Identify which cell holds the provided text, then report its (X, Y) central coordinate. 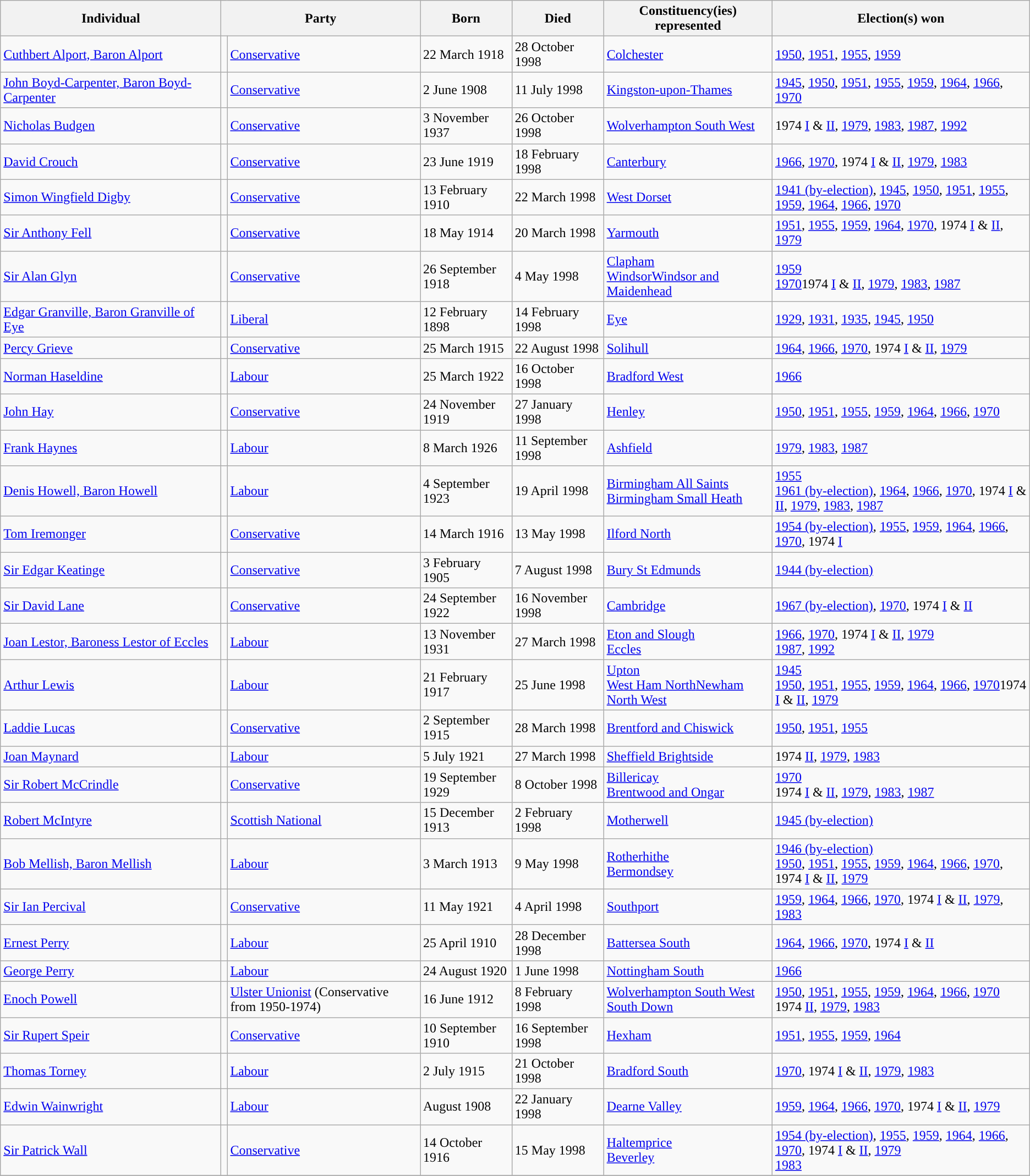
1966, 1970, 1974 I & II, 1979, 1983 (901, 162)
7 August 1998 (558, 570)
21 February 1917 (467, 685)
Cuthbert Alport, Baron Alport (111, 54)
2 February 1998 (558, 821)
1974 I & II, 1979, 1983, 1987, 1992 (901, 125)
Cambridge (688, 606)
Joan Lestor, Baroness Lestor of Eccles (111, 641)
Frank Haynes (111, 448)
Sir Alan Glyn (111, 276)
Norman Haseldine (111, 376)
Eton and SloughEccles (688, 641)
1979, 1983, 1987 (901, 448)
Sir Edgar Keatinge (111, 570)
1951, 1955, 1959, 1964 (901, 1035)
Arthur Lewis (111, 685)
25 March 1915 (467, 348)
28 March 1998 (558, 728)
24 August 1920 (467, 971)
16 October 1998 (558, 376)
1959, 1964, 1966, 1970, 1974 I & II, 1979 (901, 1107)
Denis Howell, Baron Howell (111, 491)
27 January 1998 (558, 411)
Yarmouth (688, 233)
26 October 1998 (558, 125)
24 September 1922 (467, 606)
Bradford West (688, 376)
August 1908 (467, 1107)
1929, 1931, 1935, 1945, 1950 (901, 319)
ClaphamWindsorWindsor and Maidenhead (688, 276)
16 June 1912 (467, 999)
21 October 1998 (558, 1071)
1966, 1970, 1974 I & II, 19791987, 1992 (901, 641)
Sir Rupert Speir (111, 1035)
18 May 1914 (467, 233)
8 February 1998 (558, 999)
11 September 1998 (558, 448)
Edgar Granville, Baron Granville of Eye (111, 319)
Joan Maynard (111, 756)
1964, 1966, 1970, 1974 I & II (901, 943)
Election(s) won (901, 19)
Robert McIntyre (111, 821)
Birmingham All SaintsBirmingham Small Heath (688, 491)
Sir David Lane (111, 606)
19 September 1929 (467, 784)
Eye (688, 319)
1 June 1998 (558, 971)
UptonWest Ham NorthNewham North West (688, 685)
Party (321, 19)
Sir Patrick Wall (111, 1150)
11 May 1921 (467, 906)
Scottish National (324, 821)
Percy Grieve (111, 348)
Bradford South (688, 1071)
4 April 1998 (558, 906)
2 June 1908 (467, 90)
22 January 1998 (558, 1107)
Sir Anthony Fell (111, 233)
Died (558, 19)
2 July 1915 (467, 1071)
25 March 1922 (467, 376)
Bob Mellish, Baron Mellish (111, 864)
1950, 1951, 1955, 1959 (901, 54)
14 March 1916 (467, 535)
22 August 1998 (558, 348)
2 September 1915 (467, 728)
1946 (by-election)1950, 1951, 1955, 1959, 1964, 1966, 1970, 1974 I & II, 1979 (901, 864)
Brentford and Chiswick (688, 728)
John Hay (111, 411)
Nottingham South (688, 971)
1950, 1951, 1955 (901, 728)
8 March 1926 (467, 448)
1959, 1964, 1966, 1970, 1974 I & II, 1979, 1983 (901, 906)
1974 II, 1979, 1983 (901, 756)
13 November 1931 (467, 641)
Edwin Wainwright (111, 1107)
Individual (111, 19)
Thomas Torney (111, 1071)
4 September 1923 (467, 491)
Wolverhampton South WestSouth Down (688, 999)
Wolverhampton South West (688, 125)
1954 (by-election), 1955, 1959, 1964, 1966, 1970, 1974 I & II, 19791983 (901, 1150)
Ernest Perry (111, 943)
West Dorset (688, 197)
Simon Wingfield Digby (111, 197)
Sir Ian Percival (111, 906)
Ilford North (688, 535)
24 November 1919 (467, 411)
RotherhitheBermondsey (688, 864)
15 December 1913 (467, 821)
Colchester (688, 54)
14 February 1998 (558, 319)
13 February 1910 (467, 197)
Battersea South (688, 943)
19 April 1998 (558, 491)
Solihull (688, 348)
16 September 1998 (558, 1035)
Dearne Valley (688, 1107)
19451950, 1951, 1955, 1959, 1964, 1966, 19701974 I & II, 1979 (901, 685)
John Boyd-Carpenter, Baron Boyd-Carpenter (111, 90)
1944 (by-election) (901, 570)
Hexham (688, 1035)
3 November 1937 (467, 125)
28 October 1998 (558, 54)
Ashfield (688, 448)
Sir Robert McCrindle (111, 784)
195919701974 I & II, 1979, 1983, 1987 (901, 276)
23 June 1919 (467, 162)
Enoch Powell (111, 999)
1954 (by-election), 1955, 1959, 1964, 1966, 1970, 1974 I (901, 535)
4 May 1998 (558, 276)
Bury St Edmunds (688, 570)
Constituency(ies) represented (688, 19)
BillericayBrentwood and Ongar (688, 784)
Born (467, 19)
25 June 1998 (558, 685)
19701974 I & II, 1979, 1983, 1987 (901, 784)
Sheffield Brightside (688, 756)
1970, 1974 I & II, 1979, 1983 (901, 1071)
15 May 1998 (558, 1150)
Laddie Lucas (111, 728)
1945 (by-election) (901, 821)
9 May 1998 (558, 864)
1950, 1951, 1955, 1959, 1964, 1966, 19701974 II, 1979, 1983 (901, 999)
Liberal (324, 319)
22 March 1918 (467, 54)
Canterbury (688, 162)
3 February 1905 (467, 570)
1945, 1950, 1951, 1955, 1959, 1964, 1966, 1970 (901, 90)
13 May 1998 (558, 535)
Ulster Unionist (Conservative from 1950-1974) (324, 999)
12 February 1898 (467, 319)
22 March 1998 (558, 197)
Nicholas Budgen (111, 125)
14 October 1916 (467, 1150)
Southport (688, 906)
David Crouch (111, 162)
1964, 1966, 1970, 1974 I & II, 1979 (901, 348)
1951, 1955, 1959, 1964, 1970, 1974 I & II, 1979 (901, 233)
Motherwell (688, 821)
1950, 1951, 1955, 1959, 1964, 1966, 1970 (901, 411)
10 September 1910 (467, 1035)
20 March 1998 (558, 233)
8 October 1998 (558, 784)
18 February 1998 (558, 162)
1967 (by-election), 1970, 1974 I & II (901, 606)
16 November 1998 (558, 606)
Henley (688, 411)
11 July 1998 (558, 90)
HaltempriceBeverley (688, 1150)
3 March 1913 (467, 864)
Tom Iremonger (111, 535)
Kingston-upon-Thames (688, 90)
5 July 1921 (467, 756)
26 September 1918 (467, 276)
1941 (by-election), 1945, 1950, 1951, 1955, 1959, 1964, 1966, 1970 (901, 197)
George Perry (111, 971)
25 April 1910 (467, 943)
19551961 (by-election), 1964, 1966, 1970, 1974 I & II, 1979, 1983, 1987 (901, 491)
28 December 1998 (558, 943)
